Output the (X, Y) coordinate of the center of the cell containing the given text.  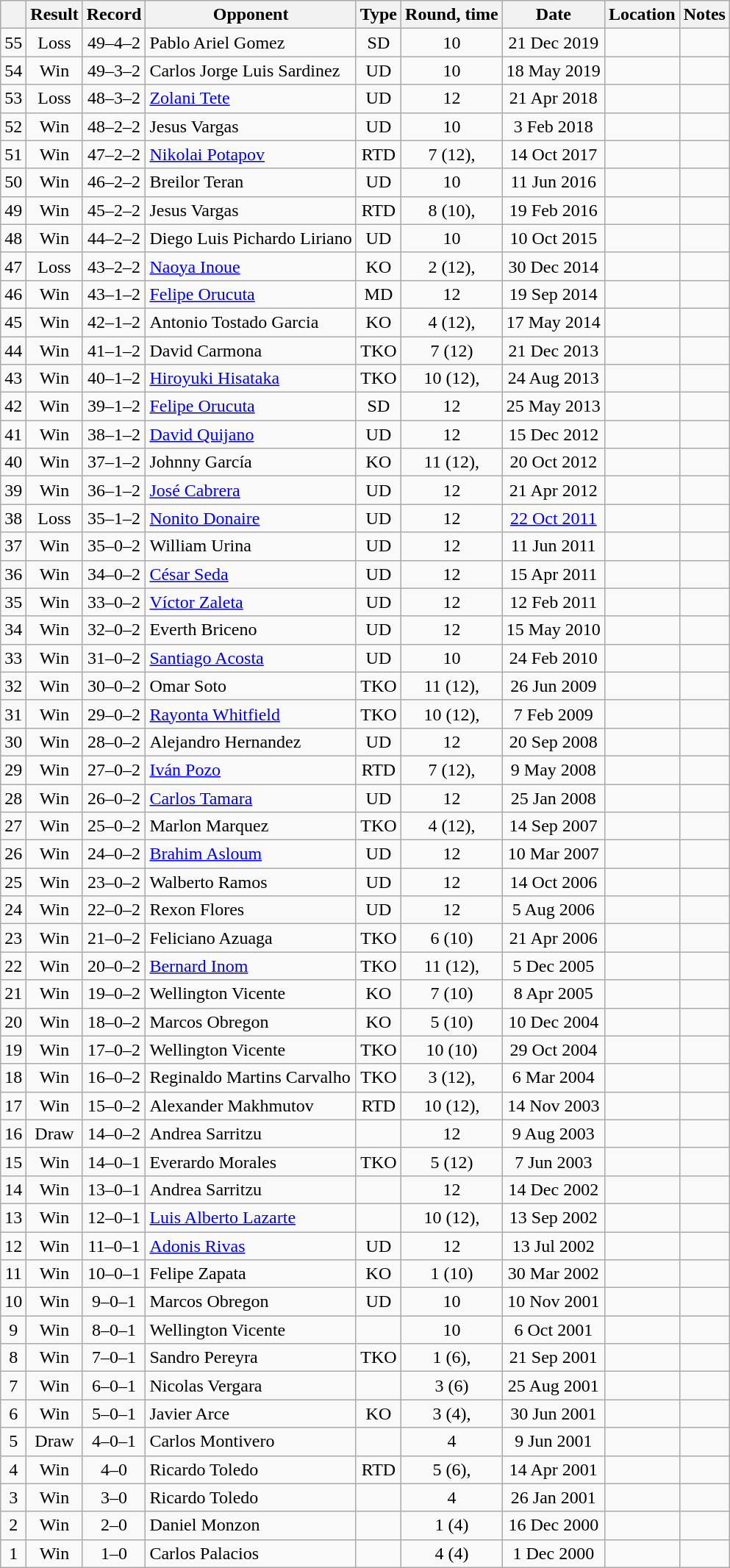
14–0–1 (114, 1161)
11–0–1 (114, 1246)
Felipe Zapata (251, 1274)
Sandro Pereyra (251, 1358)
7–0–1 (114, 1358)
21 Apr 2006 (553, 938)
35–1–2 (114, 518)
37 (13, 546)
47–2–2 (114, 154)
25 Aug 2001 (553, 1386)
1 (4) (452, 1525)
36–1–2 (114, 490)
14 Apr 2001 (553, 1469)
Feliciano Azuaga (251, 938)
11 (13, 1274)
18 May 2019 (553, 71)
5–0–1 (114, 1414)
Diego Luis Pichardo Liriano (251, 238)
45–2–2 (114, 210)
29 Oct 2004 (553, 1050)
Hiroyuki Hisataka (251, 379)
31–0–2 (114, 658)
47 (13, 266)
30 (13, 742)
1 (6), (452, 1358)
17 (13, 1106)
7 Jun 2003 (553, 1161)
Type (378, 15)
30–0–2 (114, 686)
MD (378, 294)
29 (13, 770)
7 Feb 2009 (553, 714)
Bernard Inom (251, 966)
10 Mar 2007 (553, 854)
Everardo Morales (251, 1161)
2 (12), (452, 266)
40 (13, 462)
Record (114, 15)
30 Mar 2002 (553, 1274)
Adonis Rivas (251, 1246)
42 (13, 407)
26 (13, 854)
Pablo Ariel Gomez (251, 43)
28 (13, 798)
10 Dec 2004 (553, 1022)
Luis Alberto Lazarte (251, 1217)
26–0–2 (114, 798)
21 Apr 2018 (553, 99)
3 (4), (452, 1414)
22 (13, 966)
8 (10), (452, 210)
19 Feb 2016 (553, 210)
20 Sep 2008 (553, 742)
13 Jul 2002 (553, 1246)
24 Feb 2010 (553, 658)
10 (10) (452, 1050)
23 (13, 938)
22 Oct 2011 (553, 518)
Alexander Makhmutov (251, 1106)
5 (10) (452, 1022)
18 (13, 1078)
33–0–2 (114, 602)
7 (13, 1386)
15 Dec 2012 (553, 434)
9 May 2008 (553, 770)
37–1–2 (114, 462)
Location (642, 15)
Iván Pozo (251, 770)
25 (13, 882)
20 (13, 1022)
53 (13, 99)
Date (553, 15)
12 Feb 2011 (553, 602)
3 (12), (452, 1078)
1 (13, 1553)
4–0 (114, 1469)
34–0–2 (114, 574)
21 (13, 994)
10 Nov 2001 (553, 1302)
Víctor Zaleta (251, 602)
1 (10) (452, 1274)
19 Sep 2014 (553, 294)
29–0–2 (114, 714)
Marlon Marquez (251, 826)
43 (13, 379)
46–2–2 (114, 182)
21 Dec 2013 (553, 351)
Nikolai Potapov (251, 154)
12–0–1 (114, 1217)
39 (13, 490)
6–0–1 (114, 1386)
16–0–2 (114, 1078)
41 (13, 434)
David Quijano (251, 434)
14 Nov 2003 (553, 1106)
8 (13, 1358)
21 Dec 2019 (553, 43)
9 Jun 2001 (553, 1442)
22–0–2 (114, 910)
José Cabrera (251, 490)
50 (13, 182)
31 (13, 714)
5 (6), (452, 1469)
26 Jan 2001 (553, 1497)
48–2–2 (114, 126)
David Carmona (251, 351)
25 Jan 2008 (553, 798)
39–1–2 (114, 407)
Javier Arce (251, 1414)
Daniel Monzon (251, 1525)
36 (13, 574)
César Seda (251, 574)
Omar Soto (251, 686)
26 Jun 2009 (553, 686)
11 Jun 2011 (553, 546)
3–0 (114, 1497)
3 (13, 1497)
54 (13, 71)
3 Feb 2018 (553, 126)
27 (13, 826)
44–2–2 (114, 238)
19–0–2 (114, 994)
4–0–1 (114, 1442)
48 (13, 238)
Johnny García (251, 462)
24–0–2 (114, 854)
34 (13, 630)
Zolani Tete (251, 99)
Result (54, 15)
5 (12) (452, 1161)
Alejandro Hernandez (251, 742)
Antonio Tostado Garcia (251, 322)
40–1–2 (114, 379)
Carlos Montivero (251, 1442)
Breilor Teran (251, 182)
21 Sep 2001 (553, 1358)
32–0–2 (114, 630)
46 (13, 294)
14 Oct 2006 (553, 882)
1–0 (114, 1553)
17–0–2 (114, 1050)
14–0–2 (114, 1134)
7 (10) (452, 994)
2 (13, 1525)
24 (13, 910)
Notes (704, 15)
13 Sep 2002 (553, 1217)
49 (13, 210)
10 Oct 2015 (553, 238)
25–0–2 (114, 826)
3 (6) (452, 1386)
Naoya Inoue (251, 266)
9–0–1 (114, 1302)
6 (13, 1414)
Nonito Donaire (251, 518)
16 (13, 1134)
30 Jun 2001 (553, 1414)
21–0–2 (114, 938)
2–0 (114, 1525)
27–0–2 (114, 770)
6 (10) (452, 938)
55 (13, 43)
15–0–2 (114, 1106)
23–0–2 (114, 882)
Opponent (251, 15)
28–0–2 (114, 742)
1 Dec 2000 (553, 1553)
13–0–1 (114, 1189)
19 (13, 1050)
15 May 2010 (553, 630)
25 May 2013 (553, 407)
43–2–2 (114, 266)
17 May 2014 (553, 322)
6 Mar 2004 (553, 1078)
45 (13, 322)
13 (13, 1217)
5 Aug 2006 (553, 910)
8–0–1 (114, 1330)
William Urina (251, 546)
Santiago Acosta (251, 658)
42–1–2 (114, 322)
14 Sep 2007 (553, 826)
14 Oct 2017 (553, 154)
30 Dec 2014 (553, 266)
44 (13, 351)
Carlos Jorge Luis Sardinez (251, 71)
33 (13, 658)
15 Apr 2011 (553, 574)
35–0–2 (114, 546)
Round, time (452, 15)
14 Dec 2002 (553, 1189)
11 Jun 2016 (553, 182)
32 (13, 686)
48–3–2 (114, 99)
Nicolas Vergara (251, 1386)
5 Dec 2005 (553, 966)
Brahim Asloum (251, 854)
7 (12) (452, 351)
18–0–2 (114, 1022)
35 (13, 602)
51 (13, 154)
9 (13, 1330)
15 (13, 1161)
49–4–2 (114, 43)
6 Oct 2001 (553, 1330)
Everth Briceno (251, 630)
49–3–2 (114, 71)
38–1–2 (114, 434)
5 (13, 1442)
9 Aug 2003 (553, 1134)
Reginaldo Martins Carvalho (251, 1078)
Walberto Ramos (251, 882)
41–1–2 (114, 351)
21 Apr 2012 (553, 490)
Rexon Flores (251, 910)
14 (13, 1189)
8 Apr 2005 (553, 994)
Carlos Tamara (251, 798)
43–1–2 (114, 294)
20–0–2 (114, 966)
20 Oct 2012 (553, 462)
4 (4) (452, 1553)
24 Aug 2013 (553, 379)
38 (13, 518)
16 Dec 2000 (553, 1525)
Rayonta Whitfield (251, 714)
Carlos Palacios (251, 1553)
52 (13, 126)
10–0–1 (114, 1274)
